Return (x, y) of the center of cell containing provided text 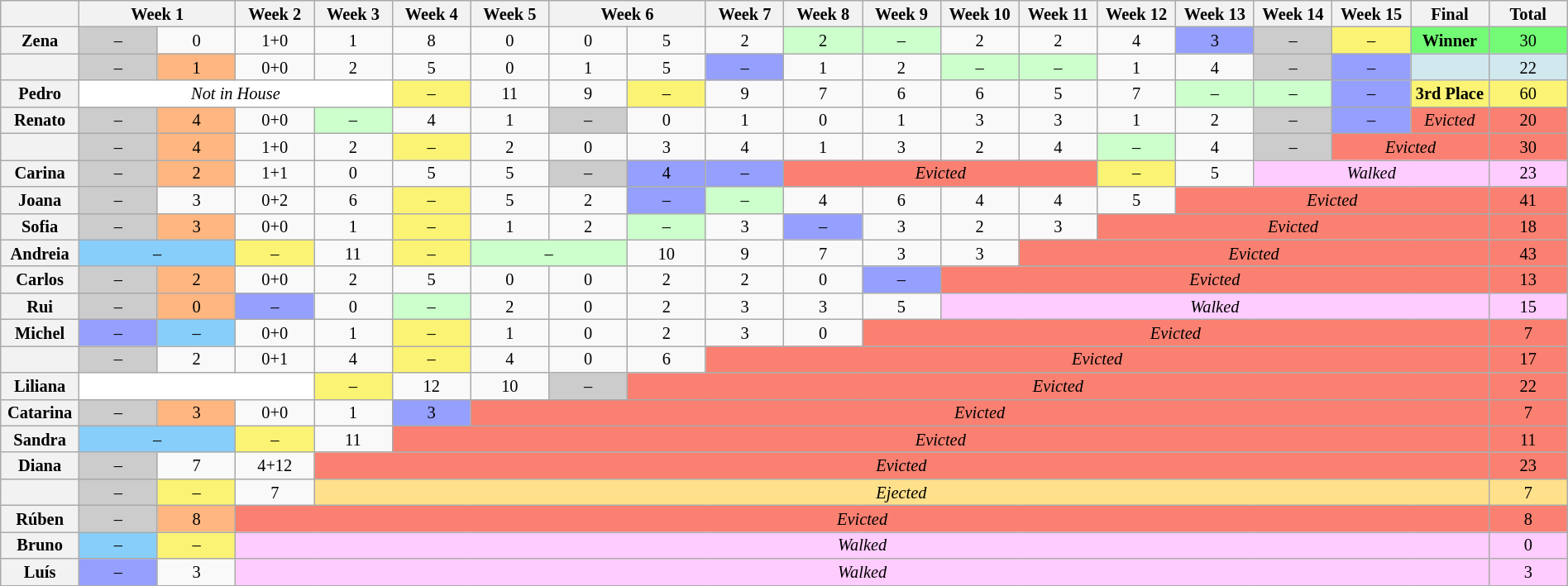
Week 9 (901, 13)
Week 10 (979, 13)
Week 2 (275, 13)
Luís (40, 572)
Zena (40, 40)
Week 3 (354, 13)
Week 15 (1371, 13)
Catarina (40, 412)
Renato (40, 120)
0+1 (275, 359)
18 (1528, 226)
Week 1 (157, 13)
Rui (40, 306)
Michel (40, 332)
Week 5 (509, 13)
Week 14 (1293, 13)
15 (1528, 306)
Sandra (40, 439)
Week 6 (627, 13)
Joana (40, 199)
4+12 (275, 465)
41 (1528, 199)
Sofia (40, 226)
Pedro (40, 93)
Week 13 (1214, 13)
Total (1528, 13)
1+1 (275, 173)
Carlos (40, 279)
Winner (1451, 40)
Week 12 (1136, 13)
3rd Place (1451, 93)
43 (1528, 253)
Diana (40, 465)
17 (1528, 359)
Not in House (235, 93)
Week 7 (744, 13)
12 (432, 386)
20 (1528, 120)
Bruno (40, 545)
Carina (40, 173)
Ejected (901, 492)
Andreia (40, 253)
Week 11 (1059, 13)
Week 8 (824, 13)
Final (1451, 13)
13 (1528, 279)
0+2 (275, 199)
Liliana (40, 386)
Rúben (40, 518)
Week 4 (432, 13)
60 (1528, 93)
